Identify which cell holds the provided text, then report its [x, y] central coordinate. 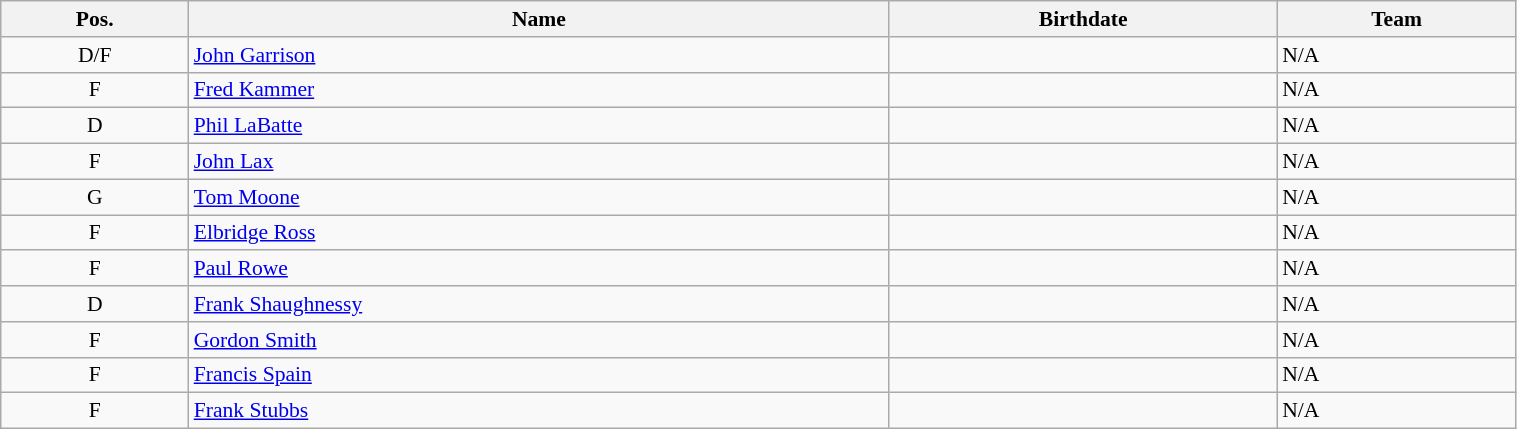
Birthdate [1083, 19]
Francis Spain [540, 375]
Team [1396, 19]
Tom Moone [540, 197]
Frank Stubbs [540, 411]
Fred Kammer [540, 90]
Phil LaBatte [540, 126]
John Garrison [540, 55]
D/F [95, 55]
Elbridge Ross [540, 233]
G [95, 197]
Name [540, 19]
Pos. [95, 19]
John Lax [540, 162]
Gordon Smith [540, 340]
Frank Shaughnessy [540, 304]
Paul Rowe [540, 269]
